Find where the given text appears and provide that cell's center as (x, y) coordinate. 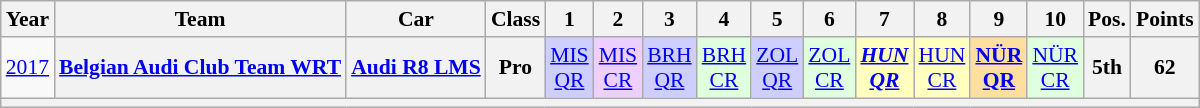
2017 (28, 68)
10 (1055, 19)
HUNCR (942, 68)
NÜRCR (1055, 68)
62 (1165, 68)
5 (777, 19)
BRHCR (724, 68)
Year (28, 19)
Belgian Audi Club Team WRT (200, 68)
6 (829, 19)
9 (998, 19)
ZOLCR (829, 68)
BRHQR (670, 68)
Audi R8 LMS (416, 68)
Points (1165, 19)
2 (618, 19)
NÜRQR (998, 68)
Pos. (1107, 19)
MISQR (570, 68)
Team (200, 19)
4 (724, 19)
1 (570, 19)
ZOLQR (777, 68)
3 (670, 19)
HUNQR (884, 68)
Class (516, 19)
Pro (516, 68)
5th (1107, 68)
MISCR (618, 68)
8 (942, 19)
7 (884, 19)
Car (416, 19)
